For the text-containing cell, return its midpoint in [x, y] coordinate format. 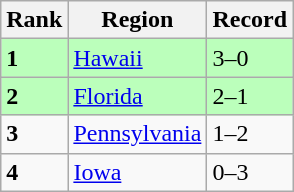
Rank [34, 20]
1 [34, 58]
Florida [138, 96]
Record [250, 20]
Region [138, 20]
0–3 [250, 172]
3–0 [250, 58]
2 [34, 96]
3 [34, 134]
Iowa [138, 172]
2–1 [250, 96]
Pennsylvania [138, 134]
1–2 [250, 134]
4 [34, 172]
Hawaii [138, 58]
